Pinpoint the cell where the given text exists, returning its [x, y] midpoint coordinate. 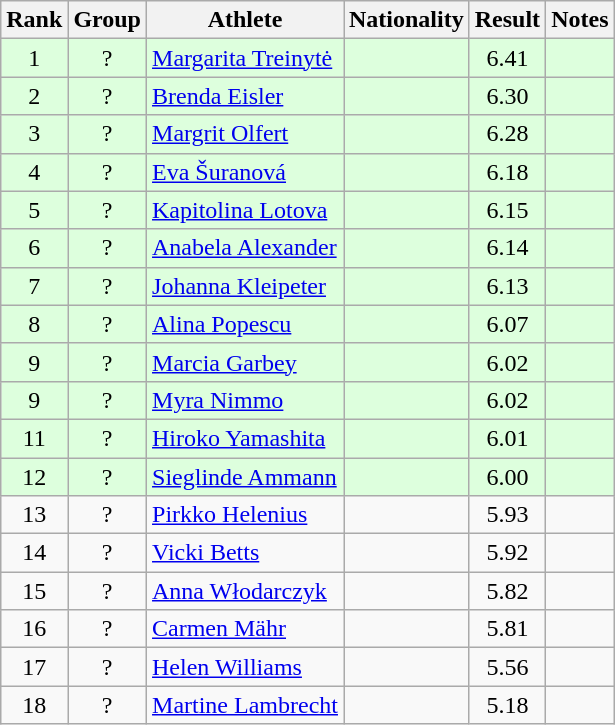
5 [34, 210]
14 [34, 553]
5.93 [507, 515]
Myra Nimmo [246, 400]
Hiroko Yamashita [246, 438]
6 [34, 248]
3 [34, 134]
15 [34, 591]
5.18 [507, 705]
6.14 [507, 248]
6.00 [507, 477]
1 [34, 58]
8 [34, 324]
Result [507, 20]
Nationality [407, 20]
6.18 [507, 172]
Alina Popescu [246, 324]
Helen Williams [246, 667]
Carmen Mähr [246, 629]
18 [34, 705]
6.28 [507, 134]
Eva Šuranová [246, 172]
Notes [580, 20]
5.92 [507, 553]
6.41 [507, 58]
Rank [34, 20]
6.07 [507, 324]
Margrit Olfert [246, 134]
12 [34, 477]
5.81 [507, 629]
2 [34, 96]
6.13 [507, 286]
16 [34, 629]
6.30 [507, 96]
17 [34, 667]
Athlete [246, 20]
Margarita Treinytė [246, 58]
4 [34, 172]
Sieglinde Ammann [246, 477]
6.15 [507, 210]
Vicki Betts [246, 553]
Marcia Garbey [246, 362]
Brenda Eisler [246, 96]
7 [34, 286]
Anabela Alexander [246, 248]
Johanna Kleipeter [246, 286]
5.56 [507, 667]
Martine Lambrecht [246, 705]
5.82 [507, 591]
Kapitolina Lotova [246, 210]
6.01 [507, 438]
13 [34, 515]
11 [34, 438]
Anna Włodarczyk [246, 591]
Pirkko Helenius [246, 515]
Group [108, 20]
